Provide the [X, Y] coordinate of the cell's center where the given text is located.  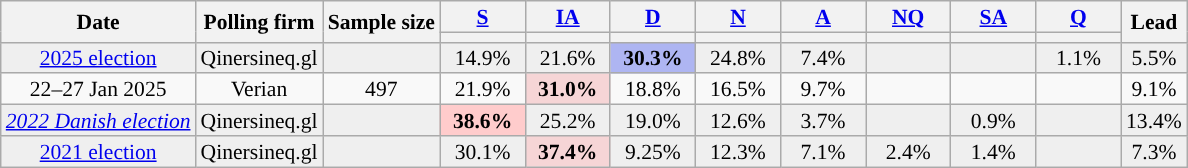
21.6% [568, 58]
D [652, 16]
Q [1078, 16]
38.6% [482, 120]
N [738, 16]
7.1% [824, 152]
21.9% [482, 90]
25.2% [568, 120]
SA [994, 16]
2025 election [98, 58]
7.4% [824, 58]
1.4% [994, 152]
13.4% [1154, 120]
14.9% [482, 58]
24.8% [738, 58]
2022 Danish election [98, 120]
12.3% [738, 152]
7.3% [1154, 152]
2021 election [98, 152]
12.6% [738, 120]
2.4% [908, 152]
18.8% [652, 90]
Sample size [382, 22]
9.7% [824, 90]
5.5% [1154, 58]
19.0% [652, 120]
3.7% [824, 120]
Verian [260, 90]
30.3% [652, 58]
9.25% [652, 152]
30.1% [482, 152]
Polling firm [260, 22]
0.9% [994, 120]
Date [98, 22]
37.4% [568, 152]
497 [382, 90]
NQ [908, 16]
IA [568, 16]
A [824, 16]
S [482, 16]
16.5% [738, 90]
1.1% [1078, 58]
9.1% [1154, 90]
Lead [1154, 22]
31.0% [568, 90]
22–27 Jan 2025 [98, 90]
